Determine the (X, Y) coordinate at the center of the cell enclosing the given text.  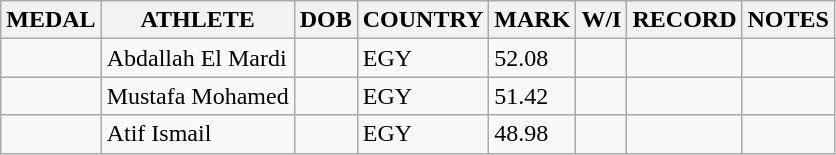
DOB (326, 20)
MARK (532, 20)
NOTES (788, 20)
ATHLETE (198, 20)
Atif Ismail (198, 134)
COUNTRY (423, 20)
48.98 (532, 134)
Abdallah El Mardi (198, 58)
RECORD (684, 20)
Mustafa Mohamed (198, 96)
51.42 (532, 96)
W/I (602, 20)
52.08 (532, 58)
MEDAL (51, 20)
